Locate the cell with the specified text and output its (X, Y) center coordinate. 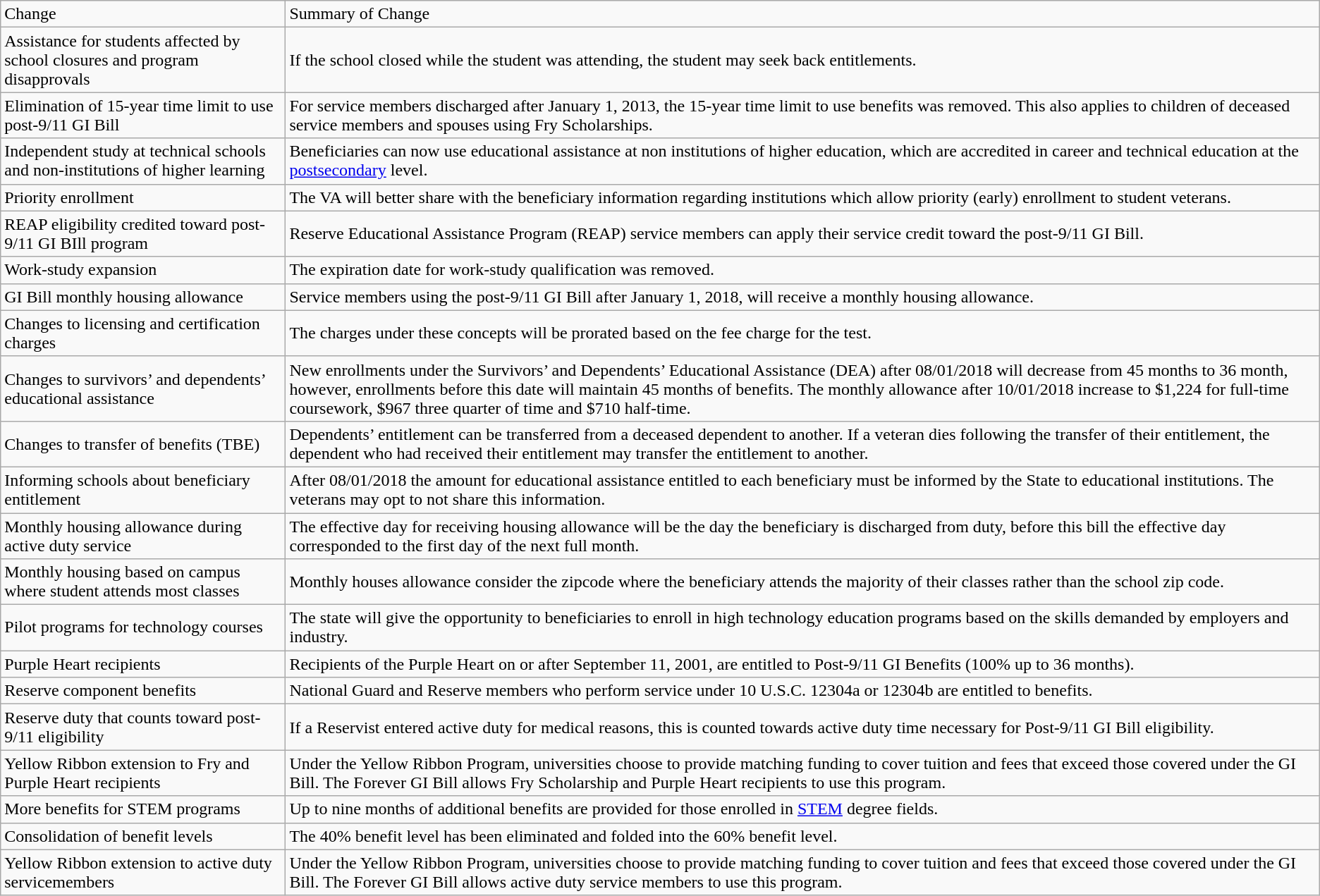
Recipients of the Purple Heart on or after September 11, 2001, are entitled to Post-9/11 GI Benefits (100% up to 36 months). (802, 664)
Yellow Ribbon extension to Fry and Purple Heart recipients (143, 773)
Priority enrollment (143, 197)
Monthly housing allowance during active duty service (143, 536)
Consolidation of benefit levels (143, 836)
Reserve Educational Assistance Program (REAP) service members can apply their service credit toward the post-9/11 GI Bill. (802, 234)
Change (143, 14)
The charges under these concepts will be prorated based on the fee charge for the test. (802, 333)
Changes to survivors’ and dependents’ educational assistance (143, 388)
Changes to transfer of benefits (TBE) (143, 444)
If the school closed while the student was attending, the student may seek back entitlements. (802, 60)
Independent study at technical schools and non-institutions of higher learning (143, 161)
Elimination of 15-year time limit to use post-9/11 GI Bill (143, 116)
Up to nine months of additional benefits are provided for those enrolled in STEM degree fields. (802, 809)
The VA will better share with the beneficiary information regarding institutions which allow priority (early) enrollment to student veterans. (802, 197)
Assistance for students affected by school closures and program disapprovals (143, 60)
Service members using the post-9/11 GI Bill after January 1, 2018, will receive a monthly housing allowance. (802, 297)
Reserve duty that counts toward post-9/11 eligibility (143, 728)
National Guard and Reserve members who perform service under 10 U.S.C. 12304a or 12304b are entitled to benefits. (802, 691)
Purple Heart recipients (143, 664)
Summary of Change (802, 14)
GI Bill monthly housing allowance (143, 297)
If a Reservist entered active duty for medical reasons, this is counted towards active duty time necessary for Post-9/11 GI Bill eligibility. (802, 728)
Work-study expansion (143, 270)
The 40% benefit level has been eliminated and folded into the 60% benefit level. (802, 836)
Monthly houses allowance consider the zipcode where the beneficiary attends the majority of their classes rather than the school zip code. (802, 582)
The expiration date for work-study qualification was removed. (802, 270)
Yellow Ribbon extension to active duty servicemembers (143, 873)
Changes to licensing and certification charges (143, 333)
Informing schools about beneficiary entitlement (143, 489)
More benefits for STEM programs (143, 809)
Pilot programs for technology courses (143, 627)
Monthly housing based on campus where student attends most classes (143, 582)
Reserve component benefits (143, 691)
REAP eligibility credited toward post-9/11 GI BIll program (143, 234)
